Return the [x, y] coordinate for the center point of the cell that contains the specified text.  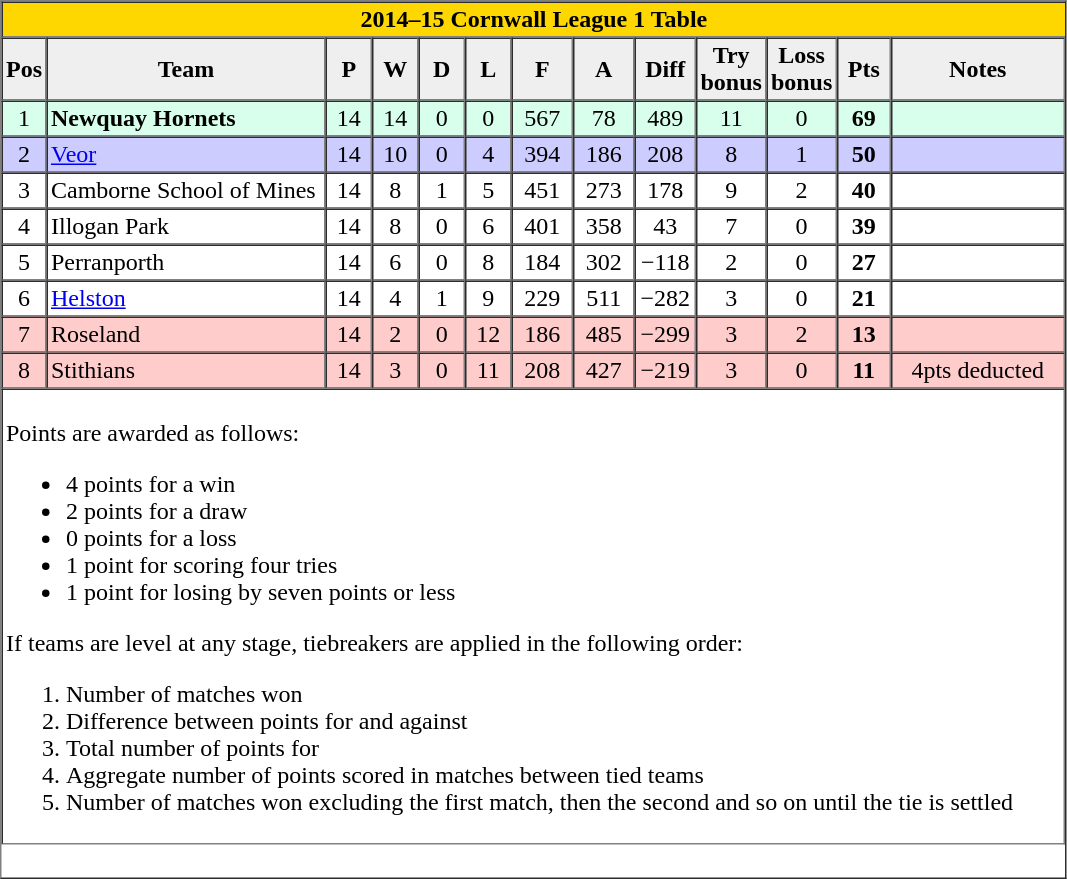
567 [543, 118]
229 [543, 298]
273 [604, 190]
L [488, 70]
Notes [978, 70]
69 [864, 118]
Loss bonus [801, 70]
358 [604, 226]
451 [543, 190]
401 [543, 226]
D [441, 70]
Illogan Park [186, 226]
78 [604, 118]
511 [604, 298]
13 [864, 334]
−118 [665, 262]
Pts [864, 70]
−219 [665, 370]
Veor [186, 154]
489 [665, 118]
Try bonus [731, 70]
Camborne School of Mines [186, 190]
W [395, 70]
12 [488, 334]
39 [864, 226]
302 [604, 262]
394 [543, 154]
Roseland [186, 334]
F [543, 70]
27 [864, 262]
184 [543, 262]
−299 [665, 334]
4pts deducted [978, 370]
A [604, 70]
Team [186, 70]
485 [604, 334]
Pos [24, 70]
10 [395, 154]
427 [604, 370]
−282 [665, 298]
2014–15 Cornwall League 1 Table [534, 20]
Helston [186, 298]
Newquay Hornets [186, 118]
21 [864, 298]
40 [864, 190]
43 [665, 226]
178 [665, 190]
50 [864, 154]
Diff [665, 70]
Perranporth [186, 262]
Stithians [186, 370]
P [349, 70]
